Pinpoint the cell where the given text exists, returning its (X, Y) midpoint coordinate. 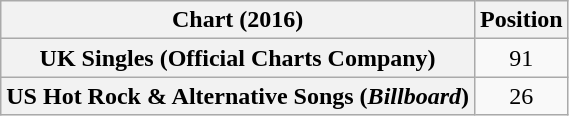
UK Singles (Official Charts Company) (238, 58)
US Hot Rock & Alternative Songs (Billboard) (238, 96)
91 (521, 58)
26 (521, 96)
Position (521, 20)
Chart (2016) (238, 20)
